Return [X, Y] of the center of cell containing provided text 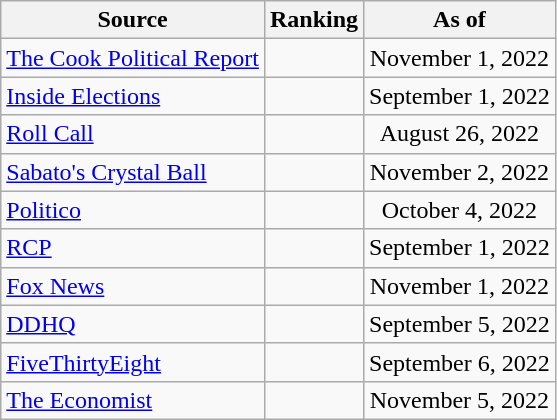
September 5, 2022 [460, 324]
FiveThirtyEight [133, 362]
Sabato's Crystal Ball [133, 172]
Fox News [133, 286]
September 6, 2022 [460, 362]
The Economist [133, 400]
As of [460, 20]
Inside Elections [133, 96]
Roll Call [133, 134]
RCP [133, 248]
November 2, 2022 [460, 172]
Politico [133, 210]
Source [133, 20]
The Cook Political Report [133, 58]
August 26, 2022 [460, 134]
Ranking [314, 20]
DDHQ [133, 324]
November 5, 2022 [460, 400]
October 4, 2022 [460, 210]
